Provide the [x, y] coordinate of the cell's center where the given text is located.  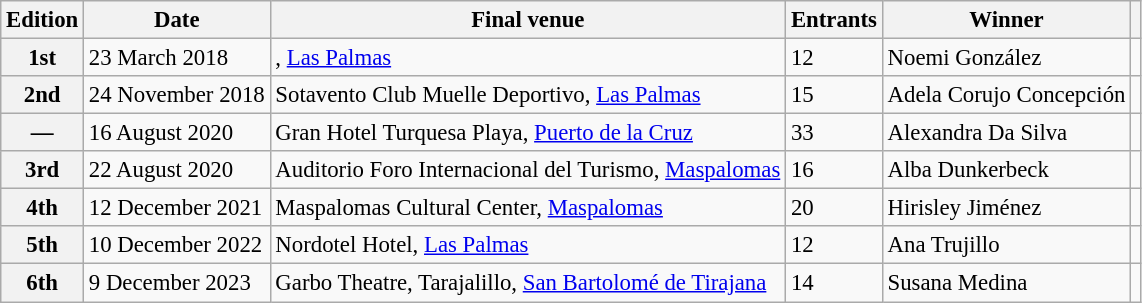
Alexandra Da Silva [1006, 133]
Final venue [528, 20]
Susana Medina [1006, 283]
Edition [42, 20]
23 March 2018 [177, 58]
Sotavento Club Muelle Deportivo, Las Palmas [528, 95]
Ana Trujillo [1006, 245]
Gran Hotel Turquesa Playa, Puerto de la Cruz [528, 133]
6th [42, 283]
20 [834, 208]
Nordotel Hotel, Las Palmas [528, 245]
Hirisley Jiménez [1006, 208]
22 August 2020 [177, 170]
Alba Dunkerbeck [1006, 170]
Maspalomas Cultural Center, Maspalomas [528, 208]
16 August 2020 [177, 133]
Winner [1006, 20]
33 [834, 133]
Date [177, 20]
Auditorio Foro Internacional del Turismo, Maspalomas [528, 170]
1st [42, 58]
, Las Palmas [528, 58]
4th [42, 208]
14 [834, 283]
Adela Corujo Concepción [1006, 95]
3rd [42, 170]
15 [834, 95]
12 December 2021 [177, 208]
Garbo Theatre, Tarajalillo, San Bartolomé de Tirajana [528, 283]
10 December 2022 [177, 245]
5th [42, 245]
9 December 2023 [177, 283]
Entrants [834, 20]
16 [834, 170]
24 November 2018 [177, 95]
2nd [42, 95]
— [42, 133]
Noemi González [1006, 58]
